Scan for the cell matching the given text and deliver its (x, y) coordinate at center. 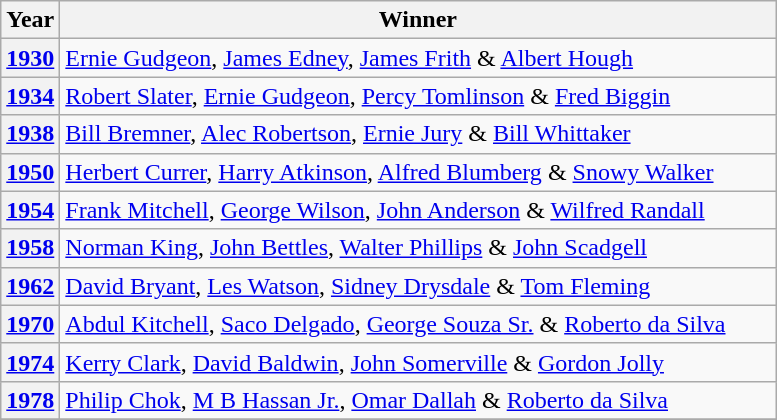
1958 (30, 248)
Frank Mitchell, George Wilson, John Anderson & Wilfred Randall (418, 210)
1954 (30, 210)
Year (30, 20)
1938 (30, 134)
Philip Chok, M B Hassan Jr., Omar Dallah & Roberto da Silva (418, 400)
1978 (30, 400)
Abdul Kitchell, Saco Delgado, George Souza Sr. & Roberto da Silva (418, 324)
1970 (30, 324)
Ernie Gudgeon, James Edney, James Frith & Albert Hough (418, 58)
1950 (30, 172)
Norman King, John Bettles, Walter Phillips & John Scadgell (418, 248)
1930 (30, 58)
Bill Bremner, Alec Robertson, Ernie Jury & Bill Whittaker (418, 134)
David Bryant, Les Watson, Sidney Drysdale & Tom Fleming (418, 286)
1974 (30, 362)
1962 (30, 286)
Herbert Currer, Harry Atkinson, Alfred Blumberg & Snowy Walker (418, 172)
1934 (30, 96)
Robert Slater, Ernie Gudgeon, Percy Tomlinson & Fred Biggin (418, 96)
Kerry Clark, David Baldwin, John Somerville & Gordon Jolly (418, 362)
Winner (418, 20)
